For the text-containing cell, return its midpoint in [X, Y] coordinate format. 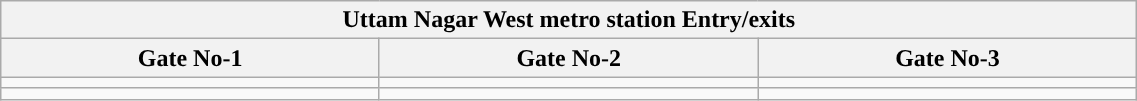
Gate No-2 [568, 58]
Gate No-1 [190, 58]
Gate No-3 [948, 58]
Uttam Nagar West metro station Entry/exits [569, 20]
